Search for the cell housing the specified text and yield its (x, y) center coordinate. 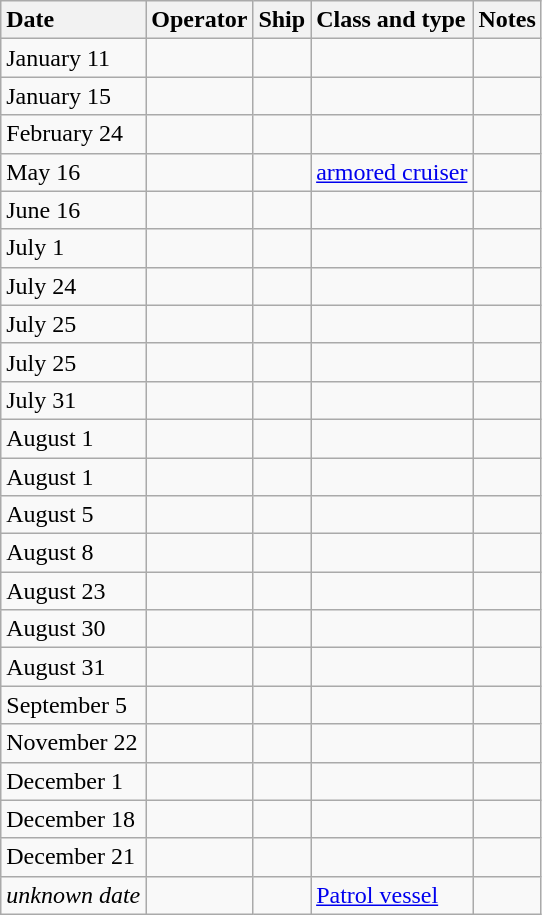
Class and type (392, 20)
July 1 (74, 248)
July 24 (74, 286)
December 18 (74, 819)
May 16 (74, 172)
August 8 (74, 553)
unknown date (74, 895)
armored cruiser (392, 172)
Ship (282, 20)
Patrol vessel (392, 895)
February 24 (74, 134)
June 16 (74, 210)
Operator (200, 20)
Date (74, 20)
August 23 (74, 591)
August 30 (74, 629)
August 5 (74, 515)
August 31 (74, 667)
Notes (507, 20)
July 31 (74, 400)
January 15 (74, 96)
November 22 (74, 743)
September 5 (74, 705)
December 21 (74, 857)
January 11 (74, 58)
December 1 (74, 781)
